Detect which cell encompasses the target text, then output its [X, Y] center coordinate. 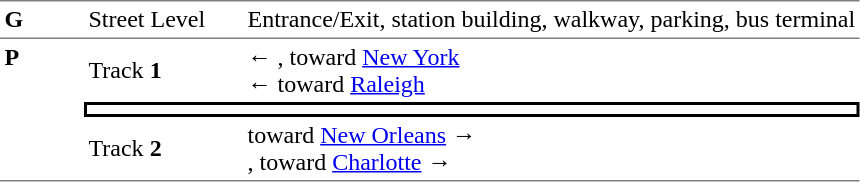
← , toward New York ← toward Raleigh [552, 70]
Entrance/Exit, station building, walkway, parking, bus terminal [552, 19]
Street Level [164, 19]
Track 1 [164, 70]
Track 2 [164, 149]
toward New Orleans → , toward Charlotte → [552, 149]
P [42, 110]
G [42, 19]
